Return the [X, Y] coordinate for the center point of the cell that contains the specified text.  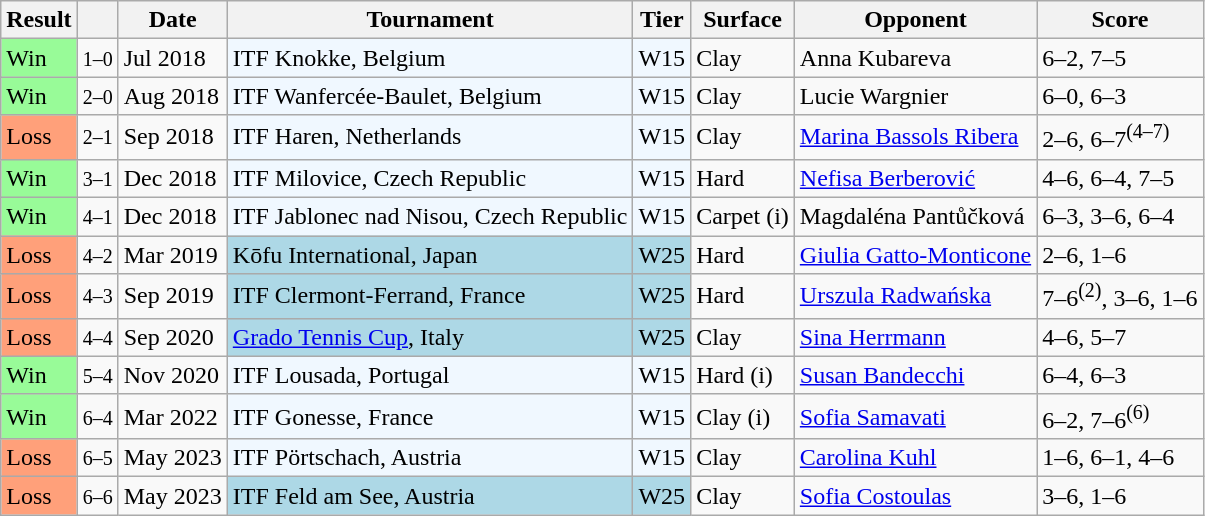
4–6, 5–7 [1120, 337]
Magdaléna Pantůčková [915, 217]
Mar 2019 [172, 255]
Date [172, 20]
Sep 2020 [172, 337]
3–1 [98, 178]
ITF Feld am See, Austria [430, 496]
ITF Pörtschach, Austria [430, 458]
2–0 [98, 96]
Anna Kubareva [915, 58]
Kōfu International, Japan [430, 255]
1–6, 6–1, 4–6 [1120, 458]
6–6 [98, 496]
Hard (i) [743, 375]
6–2, 7–5 [1120, 58]
ITF Clermont-Ferrand, France [430, 296]
Tournament [430, 20]
4–3 [98, 296]
4–1 [98, 217]
ITF Jablonec nad Nisou, Czech Republic [430, 217]
Result [39, 20]
Carolina Kuhl [915, 458]
Clay (i) [743, 416]
6–2, 7–6(6) [1120, 416]
6–0, 6–3 [1120, 96]
2–6, 6–7(4–7) [1120, 138]
ITF Lousada, Portugal [430, 375]
Susan Bandecchi [915, 375]
ITF Haren, Netherlands [430, 138]
Lucie Wargnier [915, 96]
2–6, 1–6 [1120, 255]
Jul 2018 [172, 58]
4–6, 6–4, 7–5 [1120, 178]
Nov 2020 [172, 375]
Opponent [915, 20]
Marina Bassols Ribera [915, 138]
2–1 [98, 138]
4–2 [98, 255]
ITF Wanfercée-Baulet, Belgium [430, 96]
Urszula Radwańska [915, 296]
Nefisa Berberović [915, 178]
ITF Knokke, Belgium [430, 58]
Sofia Samavati [915, 416]
Surface [743, 20]
7–6(2), 3–6, 1–6 [1120, 296]
Giulia Gatto-Monticone [915, 255]
6–3, 3–6, 6–4 [1120, 217]
Sofia Costoulas [915, 496]
6–4 [98, 416]
ITF Milovice, Czech Republic [430, 178]
5–4 [98, 375]
6–5 [98, 458]
Mar 2022 [172, 416]
Sep 2019 [172, 296]
1–0 [98, 58]
Grado Tennis Cup, Italy [430, 337]
Sep 2018 [172, 138]
Sina Herrmann [915, 337]
Aug 2018 [172, 96]
3–6, 1–6 [1120, 496]
Carpet (i) [743, 217]
6–4, 6–3 [1120, 375]
4–4 [98, 337]
Tier [662, 20]
Score [1120, 20]
ITF Gonesse, France [430, 416]
